Return (X, Y) of the center of cell containing provided text 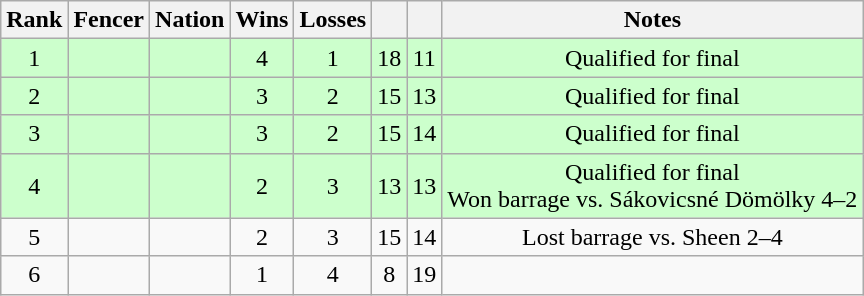
Qualified for finalWon barrage vs. Sákovicsné Dömölky 4–2 (652, 186)
Fencer (109, 20)
Wins (262, 20)
Rank (34, 20)
Notes (652, 20)
Nation (190, 20)
Losses (333, 20)
18 (390, 58)
Lost barrage vs. Sheen 2–4 (652, 237)
6 (34, 275)
8 (390, 275)
19 (424, 275)
11 (424, 58)
5 (34, 237)
